Search for the cell housing the specified text and yield its (X, Y) center coordinate. 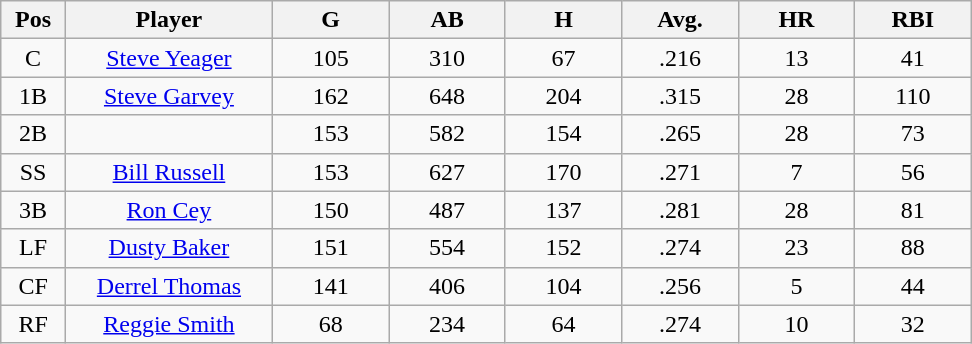
H (563, 20)
23 (796, 248)
141 (330, 286)
170 (563, 172)
137 (563, 210)
56 (913, 172)
627 (447, 172)
Steve Garvey (168, 96)
AB (447, 20)
7 (796, 172)
154 (563, 134)
151 (330, 248)
CF (34, 286)
LF (34, 248)
88 (913, 248)
.271 (680, 172)
1B (34, 96)
150 (330, 210)
RBI (913, 20)
Avg. (680, 20)
G (330, 20)
Bill Russell (168, 172)
32 (913, 324)
68 (330, 324)
105 (330, 58)
.256 (680, 286)
.315 (680, 96)
2B (34, 134)
152 (563, 248)
Reggie Smith (168, 324)
554 (447, 248)
310 (447, 58)
.265 (680, 134)
.216 (680, 58)
Steve Yeager (168, 58)
Derrel Thomas (168, 286)
Player (168, 20)
10 (796, 324)
44 (913, 286)
204 (563, 96)
81 (913, 210)
5 (796, 286)
SS (34, 172)
Ron Cey (168, 210)
406 (447, 286)
HR (796, 20)
C (34, 58)
41 (913, 58)
110 (913, 96)
648 (447, 96)
67 (563, 58)
234 (447, 324)
64 (563, 324)
.281 (680, 210)
3B (34, 210)
Pos (34, 20)
162 (330, 96)
487 (447, 210)
Dusty Baker (168, 248)
104 (563, 286)
RF (34, 324)
13 (796, 58)
73 (913, 134)
582 (447, 134)
